Determine the [X, Y] coordinate at the center of the cell enclosing the given text.  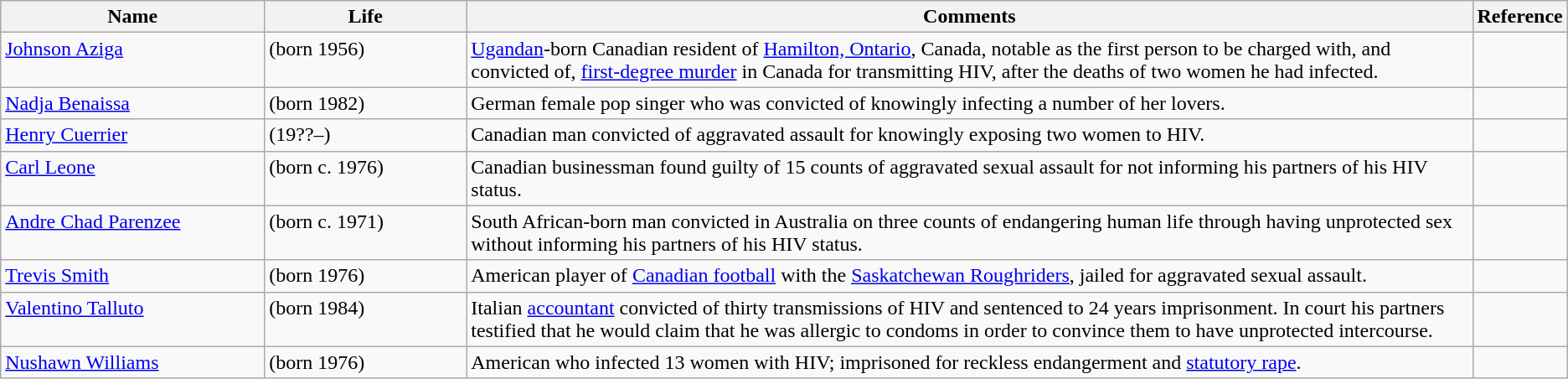
Life [365, 17]
Trevis Smith [132, 276]
Carl Leone [132, 178]
Canadian man convicted of aggravated assault for knowingly exposing two women to HIV. [970, 135]
Johnson Aziga [132, 60]
American who infected 13 women with HIV; imprisoned for reckless endangerment and statutory rape. [970, 362]
Canadian businessman found guilty of 15 counts of aggravated sexual assault for not informing his partners of his HIV status. [970, 178]
Andre Chad Parenzee [132, 233]
Name [132, 17]
Nushawn Williams [132, 362]
Henry Cuerrier [132, 135]
(born 1982) [365, 103]
(19??–) [365, 135]
(born c. 1976) [365, 178]
American player of Canadian football with the Saskatchewan Roughriders, jailed for aggravated sexual assault. [970, 276]
Reference [1519, 17]
(born 1956) [365, 60]
(born c. 1971) [365, 233]
Nadja Benaissa [132, 103]
German female pop singer who was convicted of knowingly infecting a number of her lovers. [970, 103]
Comments [970, 17]
(born 1984) [365, 319]
Valentino Talluto [132, 319]
